Scan for the cell matching the given text and deliver its [x, y] coordinate at center. 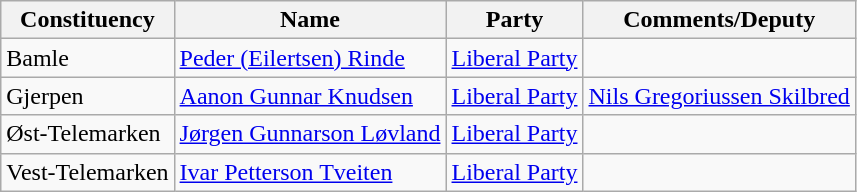
Aanon Gunnar Knudsen [310, 96]
Gjerpen [88, 96]
Party [514, 20]
Bamle [88, 58]
Constituency [88, 20]
Name [310, 20]
Ivar Petterson Tveiten [310, 172]
Øst-Telemarken [88, 134]
Nils Gregoriussen Skilbred [719, 96]
Comments/Deputy [719, 20]
Peder (Eilertsen) Rinde [310, 58]
Vest-Telemarken [88, 172]
Jørgen Gunnarson Løvland [310, 134]
